Provide the (x, y) coordinate of the cell's center where the given text is located.  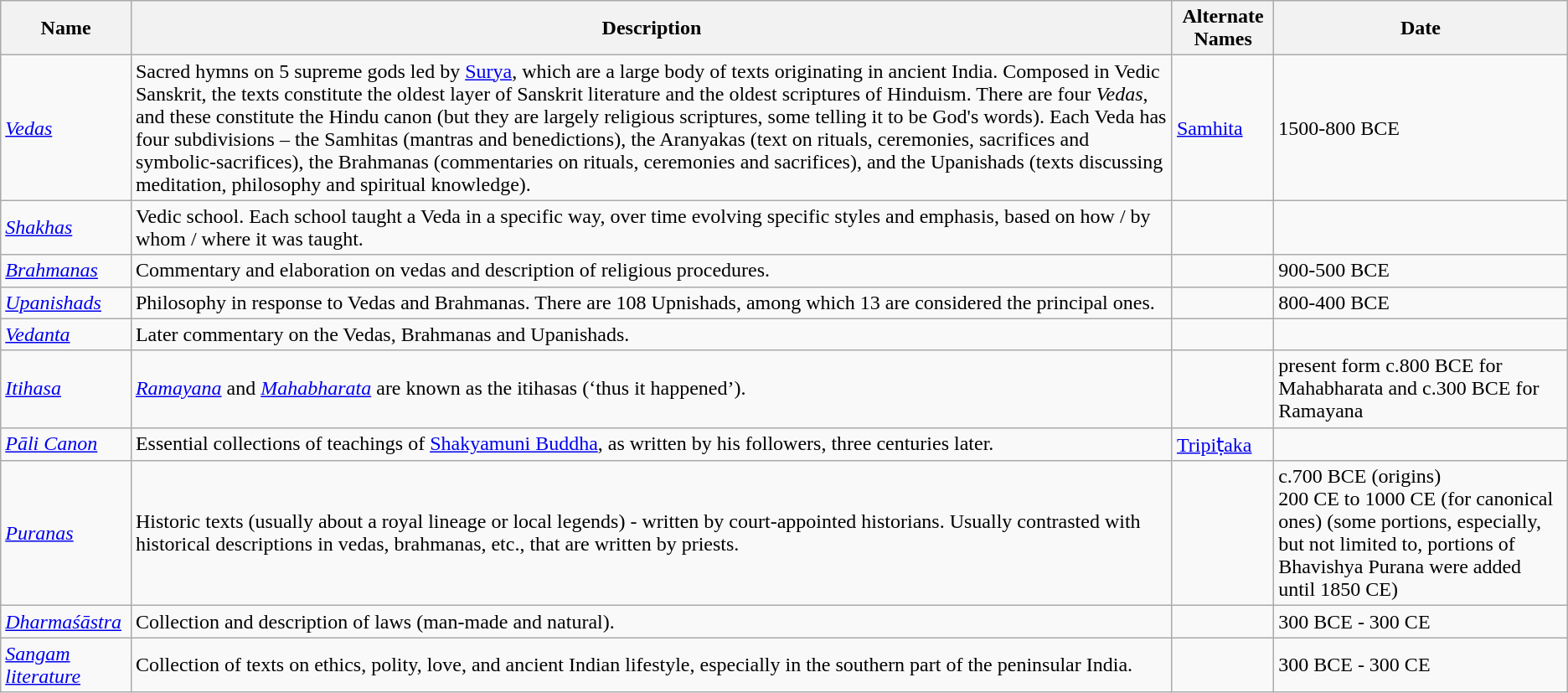
Essential collections of teachings of Shakyamuni Buddha, as written by his followers, three centuries later. (652, 444)
Pāli Canon (66, 444)
Ramayana and Mahabharata are known as the itihasas (‘thus it happened’). (652, 389)
Dharmaśāstra (66, 622)
Commentary and elaboration on vedas and description of religious procedures. (652, 271)
Itihasa (66, 389)
Date (1421, 28)
1500-800 BCE (1421, 127)
Vedanta (66, 334)
Name (66, 28)
Collection and description of laws (man-made and natural). (652, 622)
Brahmanas (66, 271)
Later commentary on the Vedas, Brahmanas and Upanishads. (652, 334)
Collection of texts on ethics, polity, love, and ancient Indian lifestyle, especially in the southern part of the peninsular India. (652, 665)
Upanishads (66, 303)
present form c.800 BCE for Mahabharata and c.300 BCE for Ramayana (1421, 389)
Alternate Names (1223, 28)
Description (652, 28)
Shakhas (66, 228)
Philosophy in response to Vedas and Brahmanas. There are 108 Upnishads, among which 13 are considered the principal ones. (652, 303)
Vedas (66, 127)
Puranas (66, 533)
Tripiṭaka (1223, 444)
800-400 BCE (1421, 303)
900-500 BCE (1421, 271)
Sangam literature (66, 665)
Samhita (1223, 127)
